Return the [X, Y] coordinate for the center point of the cell that contains the specified text.  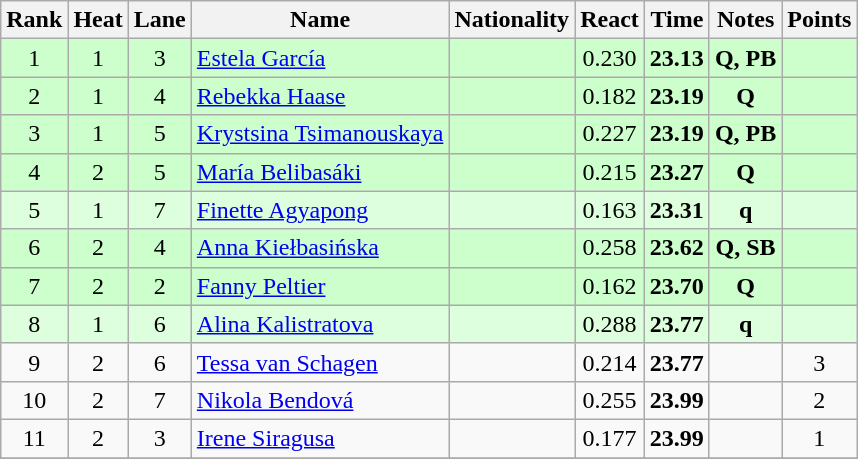
Name [320, 20]
React [610, 20]
Q, SB [745, 248]
23.70 [676, 286]
Fanny Peltier [320, 286]
Points [820, 20]
23.31 [676, 210]
0.163 [610, 210]
23.27 [676, 172]
Lane [160, 20]
0.162 [610, 286]
9 [34, 362]
Finette Agyapong [320, 210]
Alina Kalistratova [320, 324]
0.177 [610, 438]
Anna Kiełbasińska [320, 248]
0.215 [610, 172]
0.258 [610, 248]
0.214 [610, 362]
23.13 [676, 58]
0.230 [610, 58]
María Belibasáki [320, 172]
Krystsina Tsimanouskaya [320, 134]
Nationality [512, 20]
0.227 [610, 134]
23.62 [676, 248]
0.255 [610, 400]
Estela García [320, 58]
Tessa van Schagen [320, 362]
0.288 [610, 324]
Irene Siragusa [320, 438]
0.182 [610, 96]
Notes [745, 20]
10 [34, 400]
Nikola Bendová [320, 400]
8 [34, 324]
Heat [98, 20]
Time [676, 20]
Rank [34, 20]
Rebekka Haase [320, 96]
11 [34, 438]
